Return the [x, y] coordinate for the center point of the cell that contains the specified text.  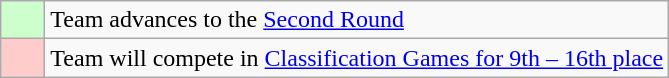
Team will compete in Classification Games for 9th – 16th place [357, 58]
Team advances to the Second Round [357, 20]
